For the text-containing cell, return its midpoint in (X, Y) coordinate format. 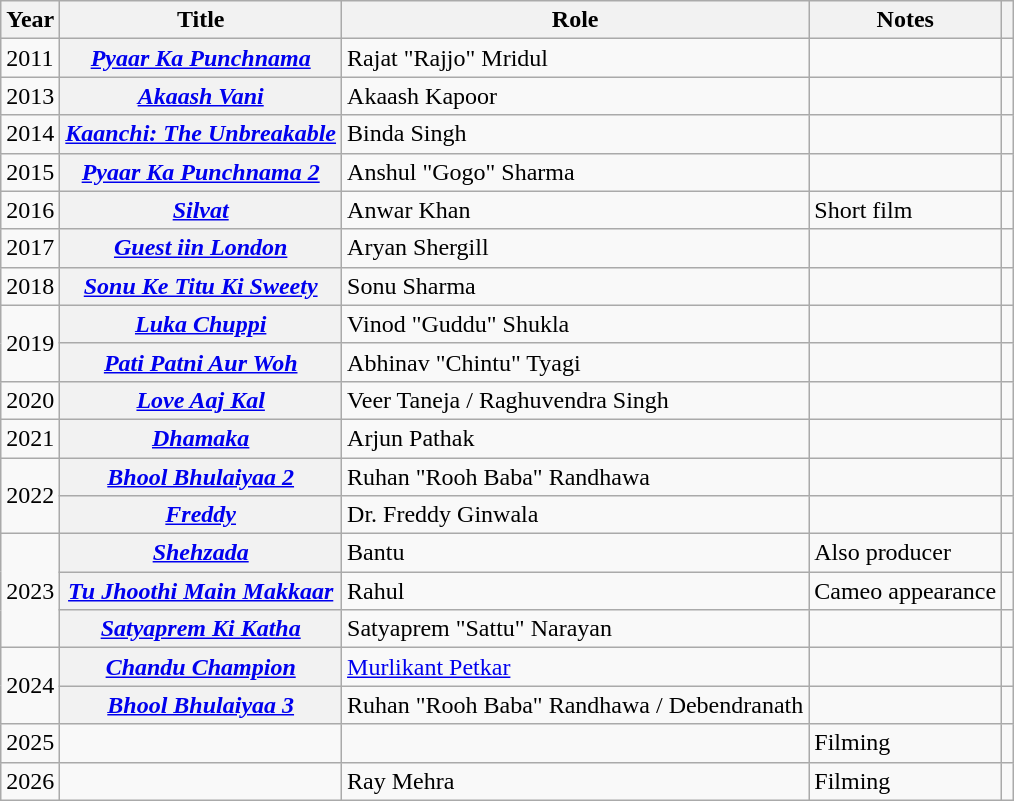
2018 (30, 286)
2021 (30, 438)
Pyaar Ka Punchnama 2 (201, 172)
Freddy (201, 515)
2024 (30, 686)
Rahul (576, 591)
Sonu Sharma (576, 286)
Dhamaka (201, 438)
Arjun Pathak (576, 438)
2011 (30, 58)
2017 (30, 248)
Vinod "Guddu" Shukla (576, 324)
Satyaprem "Sattu" Narayan (576, 629)
Ruhan "Rooh Baba" Randhawa / Debendranath (576, 705)
Akaash Kapoor (576, 96)
Short film (906, 210)
Notes (906, 20)
Role (576, 20)
Cameo appearance (906, 591)
2016 (30, 210)
Sonu Ke Titu Ki Sweety (201, 286)
2015 (30, 172)
Title (201, 20)
Aryan Shergill (576, 248)
2025 (30, 743)
Abhinav "Chintu" Tyagi (576, 362)
2019 (30, 343)
Bhool Bhulaiyaa 2 (201, 477)
Pati Patni Aur Woh (201, 362)
2023 (30, 591)
Ray Mehra (576, 781)
Murlikant Petkar (576, 667)
2014 (30, 134)
2020 (30, 400)
Also producer (906, 553)
Bantu (576, 553)
Anshul "Gogo" Sharma (576, 172)
Akaash Vani (201, 96)
Binda Singh (576, 134)
Satyaprem Ki Katha (201, 629)
2013 (30, 96)
Dr. Freddy Ginwala (576, 515)
Year (30, 20)
Shehzada (201, 553)
Love Aaj Kal (201, 400)
Silvat (201, 210)
2026 (30, 781)
Luka Chuppi (201, 324)
Pyaar Ka Punchnama (201, 58)
2022 (30, 496)
Guest iin London (201, 248)
Rajat "Rajjo" Mridul (576, 58)
Bhool Bhulaiyaa 3 (201, 705)
Veer Taneja / Raghuvendra Singh (576, 400)
Kaanchi: The Unbreakable (201, 134)
Chandu Champion (201, 667)
Anwar Khan (576, 210)
Ruhan "Rooh Baba" Randhawa (576, 477)
Tu Jhoothi Main Makkaar (201, 591)
